Output the (x, y) coordinate of the center of the cell containing the given text.  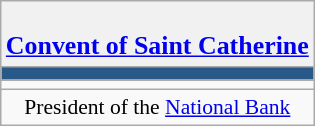
Convent of Saint Catherine (158, 34)
President of the National Bank (158, 108)
